Output the (x, y) coordinate of the center of the cell containing the given text.  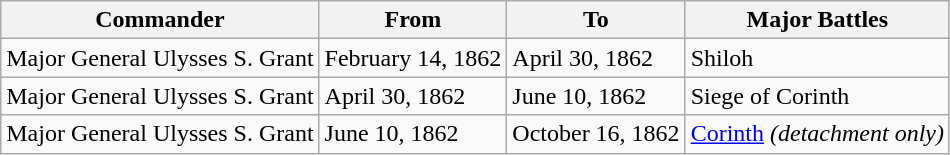
Siege of Corinth (817, 96)
Commander (160, 20)
From (413, 20)
To (596, 20)
February 14, 1862 (413, 58)
Major Battles (817, 20)
Shiloh (817, 58)
October 16, 1862 (596, 134)
Corinth (detachment only) (817, 134)
